Scan for the cell matching the given text and deliver its (X, Y) coordinate at center. 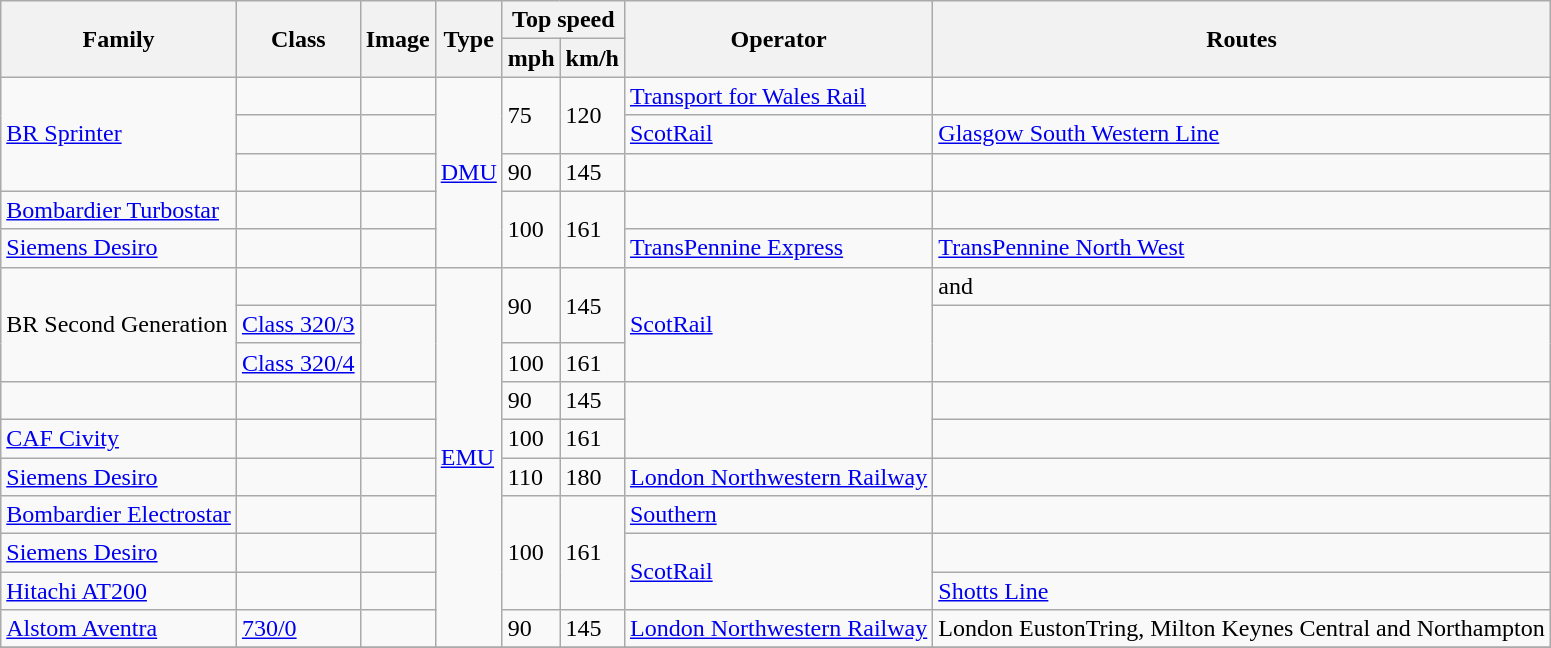
Class 320/3 (298, 324)
Type (468, 39)
180 (592, 477)
TransPennine North West (1242, 248)
Transport for Wales Rail (778, 96)
Routes (1242, 39)
and (1242, 286)
Top speed (563, 20)
TransPennine Express (778, 248)
Hitachi AT200 (119, 591)
km/h (592, 58)
730/0 (298, 629)
75 (531, 115)
Bombardier Turbostar (119, 210)
Glasgow South Western Line (1242, 134)
CAF Civity (119, 438)
Class 320/4 (298, 362)
London EustonTring, Milton Keynes Central and Northampton (1242, 629)
Alstom Aventra (119, 629)
DMU (468, 172)
Bombardier Electrostar (119, 515)
Southern (778, 515)
Family (119, 39)
Class (298, 39)
Shotts Line (1242, 591)
BR Second Generation (119, 324)
EMU (468, 458)
Operator (778, 39)
BR Sprinter (119, 134)
120 (592, 115)
mph (531, 58)
110 (531, 477)
Image (398, 39)
